Locate the cell with the specified text and output its (X, Y) center coordinate. 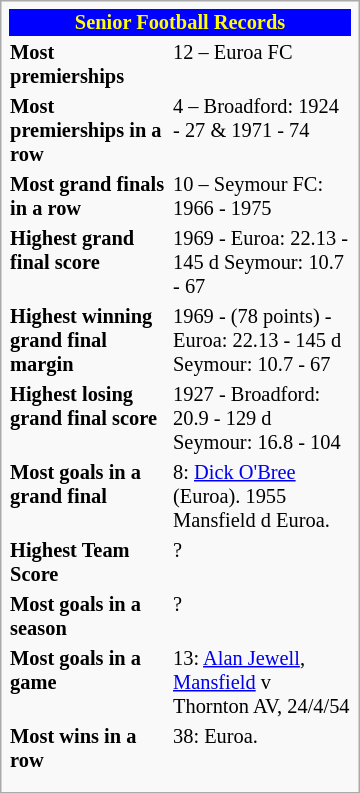
Most goals in a grand final (89, 496)
8: Dick O'Bree (Euroa). 1955 Mansfield d Euroa. (262, 496)
Most grand finals in a row (89, 196)
Most premierships in a row (89, 130)
38: Euroa. (262, 748)
Most goals in a game (89, 682)
Most premierships (89, 64)
Senior Football Records (180, 22)
Highest grand final score (89, 262)
12 – Euroa FC (262, 64)
Highest losing grand final score (89, 418)
13: Alan Jewell, Mansfield v Thornton AV, 24/4/54 (262, 682)
Highest winning grand final margin (89, 340)
1969 - (78 points) - Euroa: 22.13 - 145 d Seymour: 10.7 - 67 (262, 340)
Most wins in a row (89, 748)
4 – Broadford: 1924 - 27 & 1971 - 74 (262, 130)
1969 - Euroa: 22.13 - 145 d Seymour: 10.7 - 67 (262, 262)
Most goals in a season (89, 616)
Highest Team Score (89, 562)
1927 - Broadford: 20.9 - 129 d Seymour: 16.8 - 104 (262, 418)
10 – Seymour FC: 1966 - 1975 (262, 196)
